Locate the cell with the specified text and output its (x, y) center coordinate. 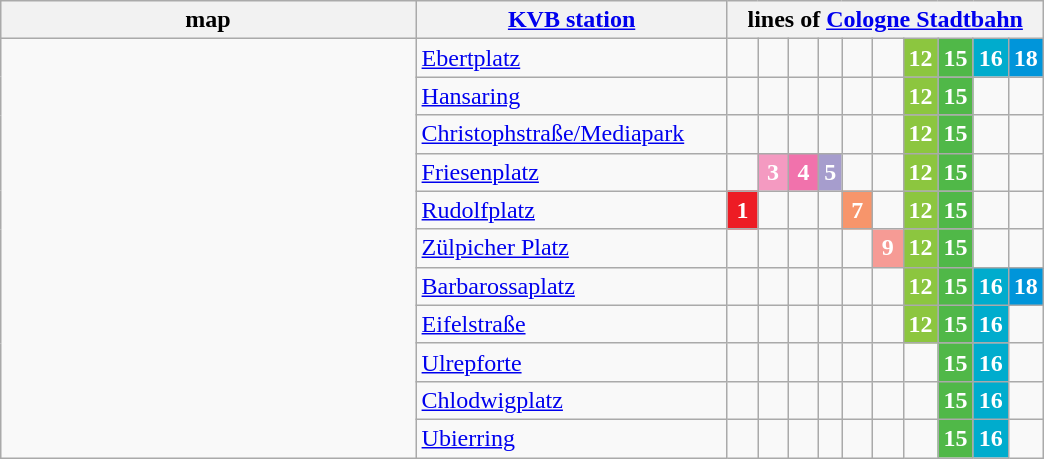
Ulrepforte (572, 362)
Zülpicher Platz (572, 248)
7 (858, 210)
Chlodwigplatz (572, 400)
Ubierring (572, 438)
Friesenplatz (572, 172)
5 (830, 172)
Christophstraße/Mediapark (572, 134)
Hansaring (572, 96)
Rudolfplatz (572, 210)
KVB station (572, 20)
Eifelstraße (572, 324)
1 (742, 210)
map (208, 20)
4 (804, 172)
9 (888, 248)
Ebertplatz (572, 58)
Barbarossaplatz (572, 286)
lines of Cologne Stadtbahn (885, 20)
3 (774, 172)
